Return (x, y) of the center of cell containing provided text 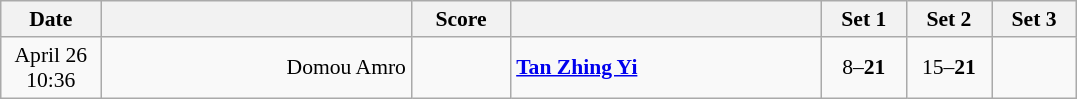
Set 3 (1034, 19)
Set 2 (948, 19)
Date (51, 19)
Domou Amro (256, 68)
April 2610:36 (51, 68)
Set 1 (864, 19)
15–21 (948, 68)
Tan Zhing Yi (666, 68)
Score (461, 19)
8–21 (864, 68)
